Extract the [X, Y] coordinate from the center of the cell holding the provided text.  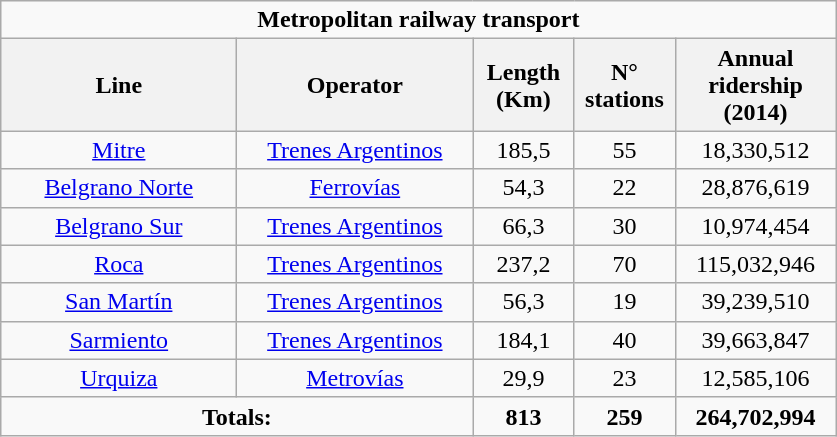
Roca [119, 264]
66,3 [524, 226]
40 [624, 340]
Length (Km) [524, 85]
115,032,946 [756, 264]
Sarmiento [119, 340]
18,330,512 [756, 150]
28,876,619 [756, 188]
Annual ridership (2014) [756, 85]
Mitre [119, 150]
29,9 [524, 378]
55 [624, 150]
Metropolitan railway transport [418, 20]
70 [624, 264]
Ferrovías [355, 188]
184,1 [524, 340]
19 [624, 302]
259 [624, 416]
Operator [355, 85]
264,702,994 [756, 416]
Urquiza [119, 378]
39,663,847 [756, 340]
22 [624, 188]
10,974,454 [756, 226]
54,3 [524, 188]
237,2 [524, 264]
813 [524, 416]
Metrovías [355, 378]
39,239,510 [756, 302]
56,3 [524, 302]
30 [624, 226]
N° stations [624, 85]
Belgrano Sur [119, 226]
12,585,106 [756, 378]
23 [624, 378]
185,5 [524, 150]
San Martín [119, 302]
Belgrano Norte [119, 188]
Line [119, 85]
Totals: [237, 416]
